Find where the given text appears and provide that cell's center as (x, y) coordinate. 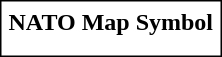
NATO Map Symbol (110, 22)
